Scan for the cell matching the given text and deliver its [x, y] coordinate at center. 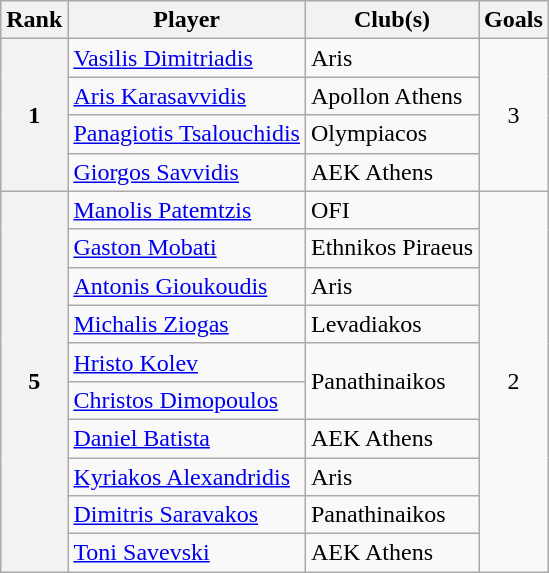
Vasilis Dimitriadis [187, 58]
Hristo Kolev [187, 362]
1 [34, 115]
Antonis Gioukoudis [187, 286]
Giorgos Savvidis [187, 172]
Olympiacos [392, 134]
Michalis Ziogas [187, 324]
Player [187, 20]
Gaston Mobati [187, 248]
OFI [392, 210]
Christos Dimopoulos [187, 400]
2 [514, 382]
Goals [514, 20]
Ethnikos Piraeus [392, 248]
Apollon Athens [392, 96]
Daniel Batista [187, 438]
3 [514, 115]
Panagiotis Tsalouchidis [187, 134]
Aris Karasavvidis [187, 96]
Levadiakos [392, 324]
Rank [34, 20]
Dimitris Saravakos [187, 515]
Kyriakos Alexandridis [187, 477]
Toni Savevski [187, 553]
Manolis Patemtzis [187, 210]
5 [34, 382]
Club(s) [392, 20]
